Return (X, Y) of the center of cell containing provided text 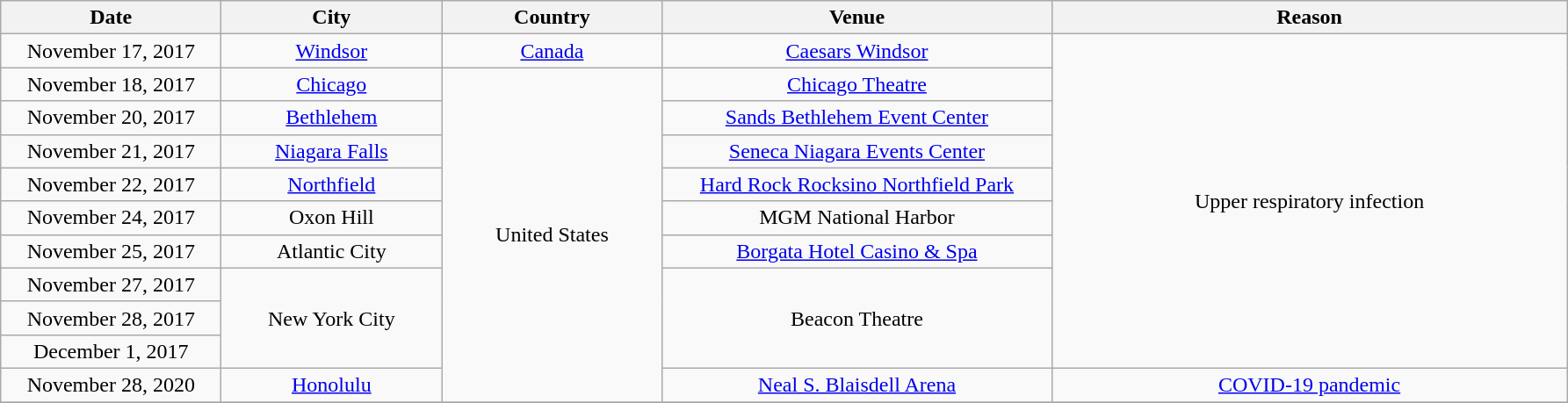
City (332, 18)
COVID-19 pandemic (1309, 385)
Oxon Hill (332, 218)
Windsor (332, 51)
Caesars Windsor (857, 51)
New York City (332, 318)
November 27, 2017 (111, 284)
Sands Bethlehem Event Center (857, 118)
November 20, 2017 (111, 118)
Canada (552, 51)
Country (552, 18)
United States (552, 235)
Venue (857, 18)
Chicago Theatre (857, 84)
Seneca Niagara Events Center (857, 151)
Borgata Hotel Casino & Spa (857, 251)
Honolulu (332, 385)
November 17, 2017 (111, 51)
Hard Rock Rocksino Northfield Park (857, 184)
December 1, 2017 (111, 351)
November 28, 2017 (111, 318)
Niagara Falls (332, 151)
Chicago (332, 84)
Northfield (332, 184)
Upper respiratory infection (1309, 202)
November 18, 2017 (111, 84)
Reason (1309, 18)
Atlantic City (332, 251)
Bethlehem (332, 118)
November 21, 2017 (111, 151)
Beacon Theatre (857, 318)
Date (111, 18)
Neal S. Blaisdell Arena (857, 385)
November 22, 2017 (111, 184)
November 25, 2017 (111, 251)
MGM National Harbor (857, 218)
November 28, 2020 (111, 385)
November 24, 2017 (111, 218)
